Scan for the cell matching the given text and deliver its (x, y) coordinate at center. 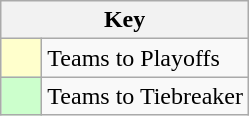
Teams to Playoffs (146, 58)
Teams to Tiebreaker (146, 96)
Key (125, 20)
